For the text-containing cell, return its midpoint in (X, Y) coordinate format. 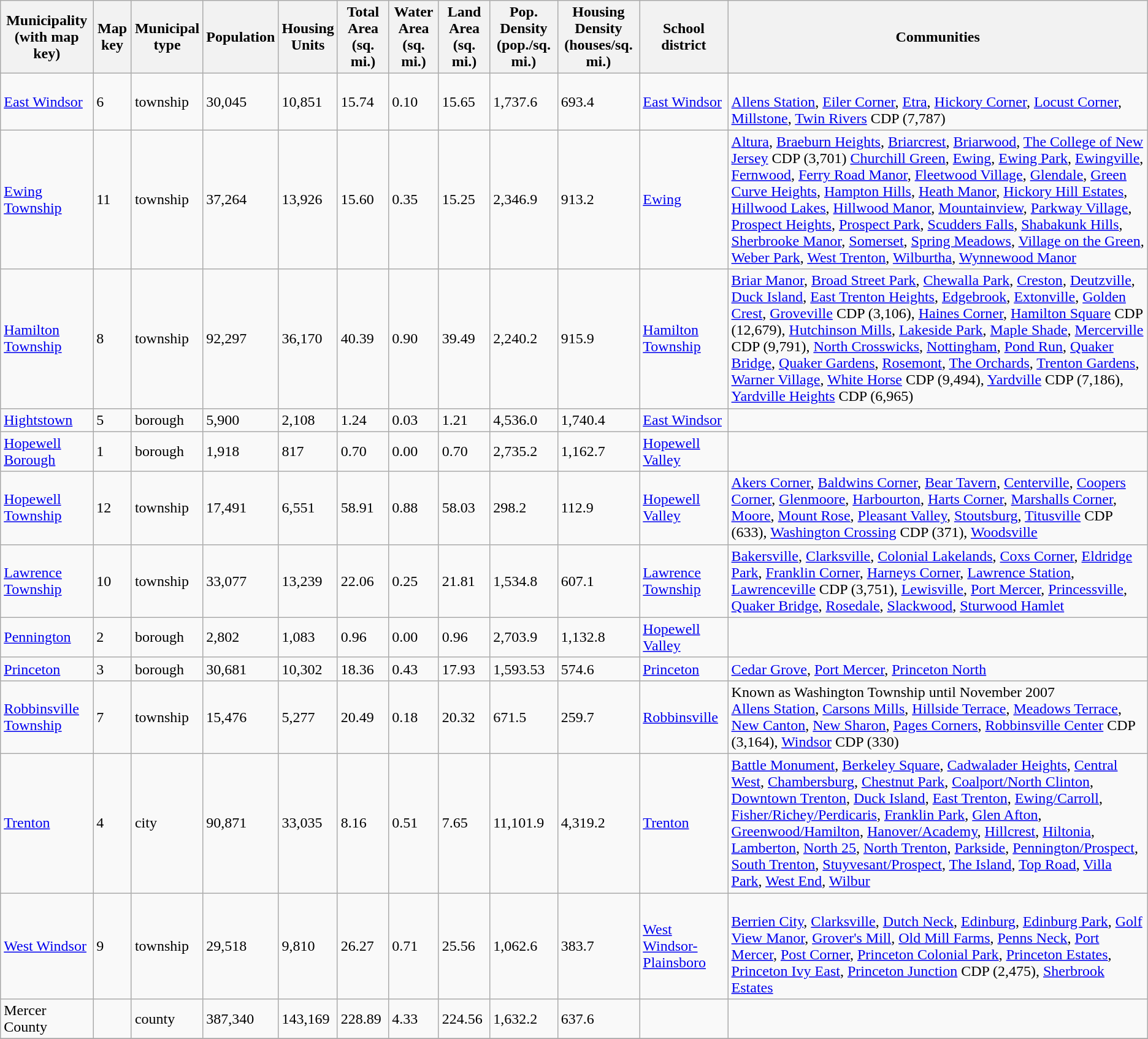
2,108 (308, 420)
HousingUnits (308, 37)
39.49 (464, 338)
40.39 (363, 338)
693.4 (599, 102)
9,810 (308, 945)
LandArea (sq. mi.) (464, 37)
HousingDensity (houses/sq. mi.) (599, 37)
0.35 (414, 200)
13,926 (308, 200)
0.90 (414, 338)
1,083 (308, 637)
0.18 (414, 717)
0.10 (414, 102)
90,871 (240, 823)
671.5 (524, 717)
2,240.2 (524, 338)
3 (113, 669)
9 (113, 945)
Robbinsville (684, 717)
387,340 (240, 1019)
2,802 (240, 637)
Hightstown (47, 420)
Allens Station, Eiler Corner, Etra, Hickory Corner, Locust Corner, Millstone, Twin Rivers CDP (7,787) (938, 102)
TotalArea (sq. mi.) (363, 37)
17,491 (240, 508)
county (167, 1019)
4,319.2 (599, 823)
Pop.Density (pop./sq. mi.) (524, 37)
Population (240, 37)
1,162.7 (599, 451)
7 (113, 717)
Communities (938, 37)
5 (113, 420)
0.43 (414, 669)
1,062.6 (524, 945)
228.89 (363, 1019)
22.06 (363, 581)
1,737.6 (524, 102)
Ewing (684, 200)
4 (113, 823)
8 (113, 338)
15.74 (363, 102)
13,239 (308, 581)
17.93 (464, 669)
29,518 (240, 945)
30,045 (240, 102)
574.6 (599, 669)
15.65 (464, 102)
Municipality(with map key) (47, 37)
WaterArea (sq. mi.) (414, 37)
383.7 (599, 945)
0.25 (414, 581)
1,918 (240, 451)
2,735.2 (524, 451)
607.1 (599, 581)
915.9 (599, 338)
1,132.8 (599, 637)
city (167, 823)
1,632.2 (524, 1019)
36,170 (308, 338)
0.88 (414, 508)
6 (113, 102)
Mercer County (47, 1019)
20.49 (363, 717)
913.2 (599, 200)
0.03 (414, 420)
298.2 (524, 508)
8.16 (363, 823)
Municipaltype (167, 37)
West Windsor-Plainsboro (684, 945)
10 (113, 581)
224.56 (464, 1019)
25.56 (464, 945)
37,264 (240, 200)
2,346.9 (524, 200)
School district (684, 37)
Robbinsville Township (47, 717)
33,077 (240, 581)
1,740.4 (599, 420)
11,101.9 (524, 823)
92,297 (240, 338)
Ewing Township (47, 200)
Cedar Grove, Port Mercer, Princeton North (938, 669)
0.71 (414, 945)
1,534.8 (524, 581)
11 (113, 200)
2,703.9 (524, 637)
21.81 (464, 581)
15.25 (464, 200)
1,593.53 (524, 669)
2 (113, 637)
10,851 (308, 102)
15,476 (240, 717)
0.51 (414, 823)
1.24 (363, 420)
Hopewell Borough (47, 451)
West Windsor (47, 945)
58.03 (464, 508)
30,681 (240, 669)
7.65 (464, 823)
10,302 (308, 669)
Map key (113, 37)
Hopewell Township (47, 508)
12 (113, 508)
15.60 (363, 200)
1.21 (464, 420)
4.33 (414, 1019)
6,551 (308, 508)
5,900 (240, 420)
5,277 (308, 717)
637.6 (599, 1019)
26.27 (363, 945)
33,035 (308, 823)
4,536.0 (524, 420)
20.32 (464, 717)
259.7 (599, 717)
Pennington (47, 637)
18.36 (363, 669)
58.91 (363, 508)
143,169 (308, 1019)
817 (308, 451)
112.9 (599, 508)
1 (113, 451)
